Locate the cell with the specified text and output its [x, y] center coordinate. 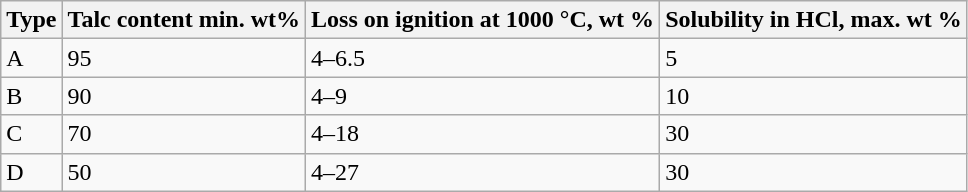
Solubility in HCl, max. wt % [814, 20]
10 [814, 96]
D [32, 172]
4–6.5 [483, 58]
5 [814, 58]
Loss on ignition at 1000 °C, wt % [483, 20]
A [32, 58]
C [32, 134]
Type [32, 20]
95 [184, 58]
B [32, 96]
90 [184, 96]
70 [184, 134]
4–9 [483, 96]
4–18 [483, 134]
Talc content min. wt% [184, 20]
50 [184, 172]
4–27 [483, 172]
